Detect which cell encompasses the target text, then output its (X, Y) center coordinate. 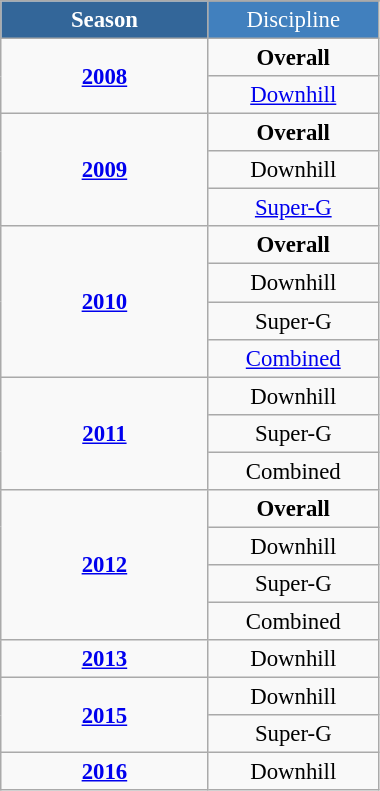
Season (104, 20)
Discipline (293, 20)
2016 (104, 772)
2008 (104, 76)
2012 (104, 565)
2015 (104, 716)
2009 (104, 170)
2013 (104, 659)
2011 (104, 434)
2010 (104, 301)
